For the text-containing cell, return its midpoint in [X, Y] coordinate format. 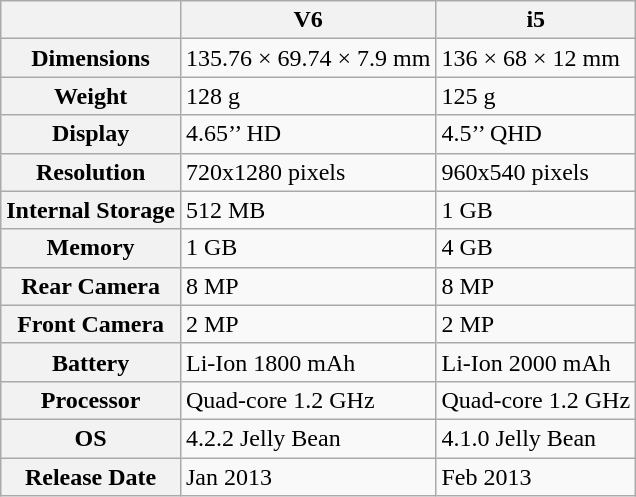
4 GB [536, 248]
960x540 pixels [536, 172]
135.76 × 69.74 × 7.9 mm [308, 58]
OS [91, 438]
Weight [91, 96]
720x1280 pixels [308, 172]
Li-Ion 1800 mAh [308, 362]
Front Camera [91, 324]
Display [91, 134]
Resolution [91, 172]
Battery [91, 362]
Rear Camera [91, 286]
4.5’’ QHD [536, 134]
4.65’’ HD [308, 134]
Li-Ion 2000 mAh [536, 362]
128 g [308, 96]
Feb 2013 [536, 477]
512 MB [308, 210]
Jan 2013 [308, 477]
4.2.2 Jelly Bean [308, 438]
136 × 68 × 12 mm [536, 58]
i5 [536, 20]
Dimensions [91, 58]
V6 [308, 20]
125 g [536, 96]
Release Date [91, 477]
Processor [91, 400]
Internal Storage [91, 210]
Memory [91, 248]
4.1.0 Jelly Bean [536, 438]
